Search for the cell housing the specified text and yield its (x, y) center coordinate. 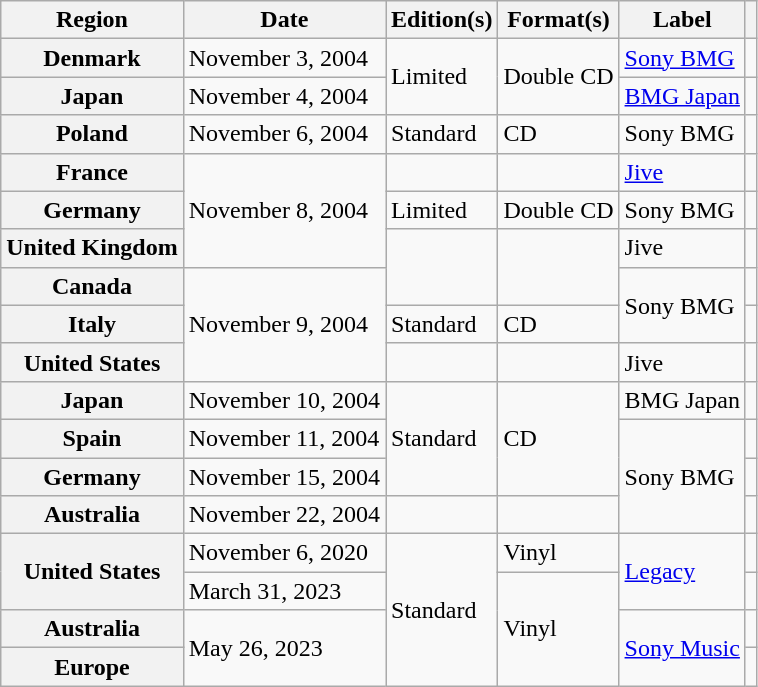
Sony Music (682, 648)
Europe (92, 667)
Poland (92, 134)
May 26, 2023 (284, 648)
France (92, 172)
Italy (92, 324)
March 31, 2023 (284, 591)
Date (284, 20)
November 8, 2004 (284, 210)
November 3, 2004 (284, 58)
Region (92, 20)
November 10, 2004 (284, 400)
November 11, 2004 (284, 438)
Canada (92, 286)
November 15, 2004 (284, 477)
Format(s) (558, 20)
Edition(s) (442, 20)
United Kingdom (92, 248)
Spain (92, 438)
Label (682, 20)
November 6, 2004 (284, 134)
November 22, 2004 (284, 515)
November 4, 2004 (284, 96)
November 9, 2004 (284, 324)
November 6, 2020 (284, 553)
Denmark (92, 58)
Legacy (682, 572)
